For the text-containing cell, return its midpoint in (X, Y) coordinate format. 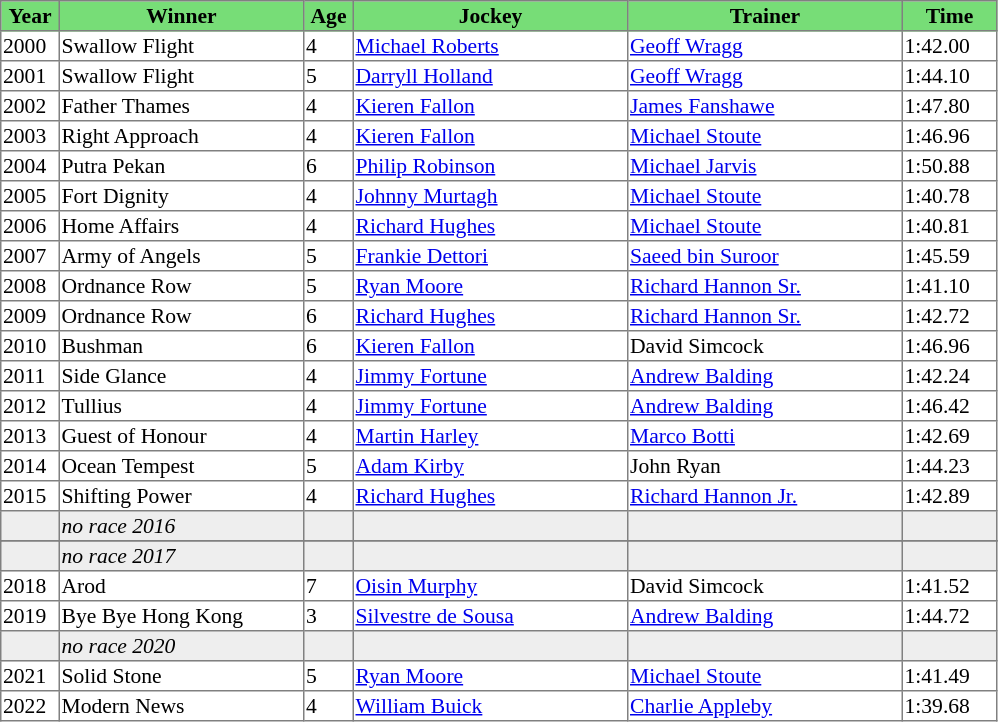
Jockey (490, 16)
2003 (30, 136)
Guest of Honour (181, 436)
1:46.42 (949, 406)
2000 (30, 46)
2014 (30, 466)
1:44.10 (949, 76)
Martin Harley (490, 436)
Darryll Holland (490, 76)
no race 2020 (181, 646)
Tullius (181, 406)
2001 (30, 76)
1:42.89 (949, 496)
7 (329, 586)
2007 (30, 256)
Solid Stone (181, 676)
1:44.23 (949, 466)
1:39.68 (949, 706)
2021 (30, 676)
Winner (181, 16)
Year (30, 16)
1:41.52 (949, 586)
Silvestre de Sousa (490, 616)
Side Glance (181, 376)
Ocean Tempest (181, 466)
Home Affairs (181, 226)
no race 2017 (181, 556)
3 (329, 616)
2012 (30, 406)
1:42.00 (949, 46)
1:40.81 (949, 226)
no race 2016 (181, 526)
1:44.72 (949, 616)
Saeed bin Suroor (765, 256)
1:50.88 (949, 166)
Army of Angels (181, 256)
Richard Hannon Jr. (765, 496)
2005 (30, 196)
Bye Bye Hong Kong (181, 616)
2006 (30, 226)
2004 (30, 166)
2011 (30, 376)
Age (329, 16)
2008 (30, 286)
Michael Jarvis (765, 166)
2013 (30, 436)
2019 (30, 616)
Modern News (181, 706)
1:45.59 (949, 256)
1:41.10 (949, 286)
2015 (30, 496)
Frankie Dettori (490, 256)
Adam Kirby (490, 466)
1:42.69 (949, 436)
2022 (30, 706)
Johnny Murtagh (490, 196)
Bushman (181, 346)
Michael Roberts (490, 46)
Fort Dignity (181, 196)
Shifting Power (181, 496)
Philip Robinson (490, 166)
William Buick (490, 706)
1:47.80 (949, 106)
Arod (181, 586)
2010 (30, 346)
Trainer (765, 16)
1:42.24 (949, 376)
1:40.78 (949, 196)
Father Thames (181, 106)
John Ryan (765, 466)
Charlie Appleby (765, 706)
Time (949, 16)
Right Approach (181, 136)
1:41.49 (949, 676)
James Fanshawe (765, 106)
2009 (30, 316)
Oisin Murphy (490, 586)
Putra Pekan (181, 166)
1:42.72 (949, 316)
2002 (30, 106)
Marco Botti (765, 436)
2018 (30, 586)
